Return the [X, Y] coordinate for the center point of the cell that contains the specified text.  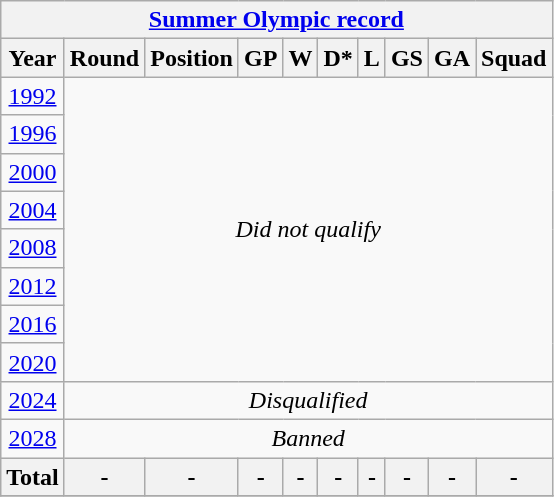
Position [192, 58]
Did not qualify [308, 229]
Year [33, 58]
2016 [33, 324]
D* [338, 58]
Summer Olympic record [276, 20]
Banned [308, 438]
W [300, 58]
GS [406, 58]
2024 [33, 400]
2008 [33, 248]
Squad [514, 58]
2028 [33, 438]
Round [104, 58]
1992 [33, 96]
2004 [33, 210]
2012 [33, 286]
GP [260, 58]
1996 [33, 134]
Total [33, 477]
2000 [33, 172]
GA [452, 58]
2020 [33, 362]
L [372, 58]
Disqualified [308, 400]
